Provide the (x, y) coordinate of the cell's center where the given text is located.  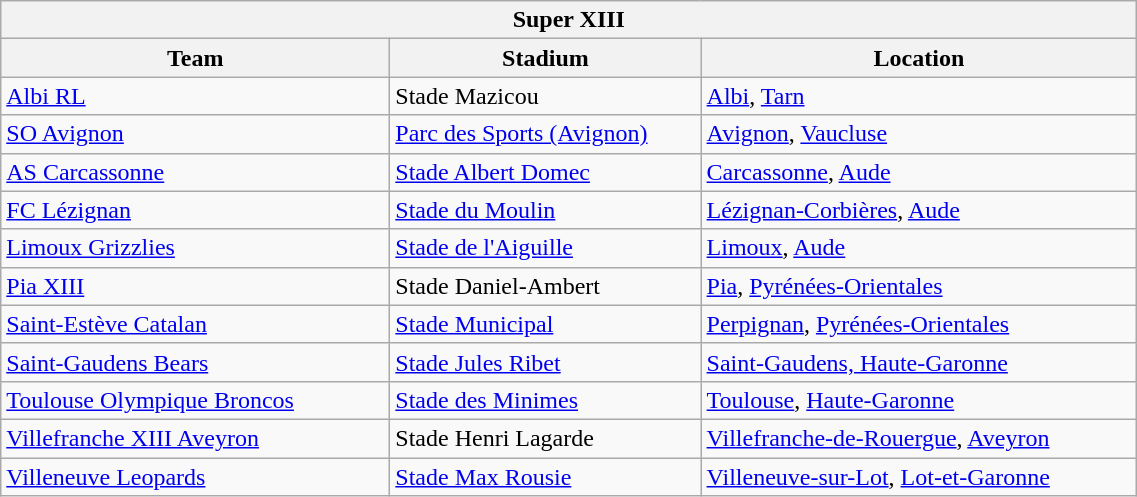
Saint-Gaudens Bears (196, 362)
Stade des Minimes (546, 400)
Team (196, 58)
Villeneuve Leopards (196, 477)
Stade Henri Lagarde (546, 438)
Stade Albert Domec (546, 172)
Pia, Pyrénées-Orientales (919, 286)
Albi RL (196, 96)
Villefranche-de-Rouergue, Aveyron (919, 438)
FC Lézignan (196, 210)
Villefranche XIII Aveyron (196, 438)
Toulouse, Haute-Garonne (919, 400)
Pia XIII (196, 286)
SO Avignon (196, 134)
Location (919, 58)
Stade Municipal (546, 324)
Saint-Estève Catalan (196, 324)
Lézignan-Corbières, Aude (919, 210)
Stade Daniel-Ambert (546, 286)
Stade Max Rousie (546, 477)
Albi, Tarn (919, 96)
Limoux, Aude (919, 248)
Saint-Gaudens, Haute-Garonne (919, 362)
Stade Mazicou (546, 96)
Stade du Moulin (546, 210)
Super XIII (569, 20)
Villeneuve-sur-Lot, Lot-et-Garonne (919, 477)
Stade de l'Aiguille (546, 248)
Toulouse Olympique Broncos (196, 400)
AS Carcassonne (196, 172)
Perpignan, Pyrénées-Orientales (919, 324)
Carcassonne, Aude (919, 172)
Avignon, Vaucluse (919, 134)
Stadium (546, 58)
Stade Jules Ribet (546, 362)
Parc des Sports (Avignon) (546, 134)
Limoux Grizzlies (196, 248)
